Provide the [x, y] coordinate of the cell's center where the given text is located.  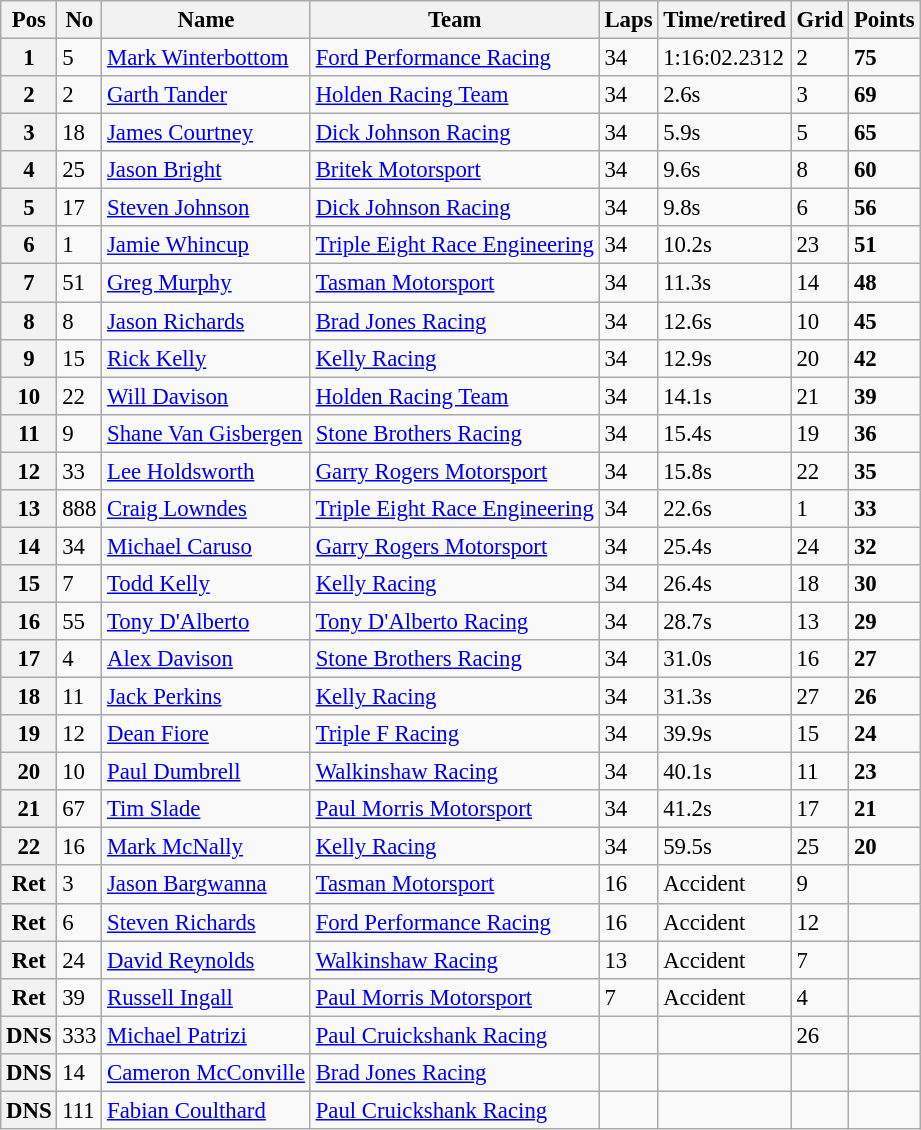
Jamie Whincup [206, 245]
Dean Fiore [206, 734]
David Reynolds [206, 960]
Jack Perkins [206, 697]
32 [884, 546]
111 [80, 1110]
75 [884, 58]
Tony D'Alberto [206, 621]
Mark Winterbottom [206, 58]
31.0s [724, 659]
30 [884, 584]
Lee Holdsworth [206, 471]
59.5s [724, 847]
Tim Slade [206, 809]
Fabian Coulthard [206, 1110]
36 [884, 433]
Britek Motorsport [454, 170]
48 [884, 283]
26.4s [724, 584]
Michael Caruso [206, 546]
Shane Van Gisbergen [206, 433]
22.6s [724, 509]
35 [884, 471]
Cameron McConville [206, 1073]
Will Davison [206, 396]
28.7s [724, 621]
25.4s [724, 546]
29 [884, 621]
60 [884, 170]
Rick Kelly [206, 358]
5.9s [724, 133]
Garth Tander [206, 95]
12.6s [724, 321]
39.9s [724, 734]
69 [884, 95]
1:16:02.2312 [724, 58]
14.1s [724, 396]
9.6s [724, 170]
Time/retired [724, 20]
James Courtney [206, 133]
Pos [29, 20]
40.1s [724, 772]
Steven Richards [206, 922]
Triple F Racing [454, 734]
9.8s [724, 208]
55 [80, 621]
Jason Richards [206, 321]
Jason Bright [206, 170]
67 [80, 809]
Steven Johnson [206, 208]
45 [884, 321]
Greg Murphy [206, 283]
2.6s [724, 95]
Paul Dumbrell [206, 772]
42 [884, 358]
No [80, 20]
12.9s [724, 358]
Alex Davison [206, 659]
Laps [628, 20]
Craig Lowndes [206, 509]
888 [80, 509]
Tony D'Alberto Racing [454, 621]
11.3s [724, 283]
41.2s [724, 809]
Jason Bargwanna [206, 885]
Todd Kelly [206, 584]
Grid [820, 20]
31.3s [724, 697]
15.8s [724, 471]
15.4s [724, 433]
Mark McNally [206, 847]
10.2s [724, 245]
333 [80, 1035]
Team [454, 20]
56 [884, 208]
Russell Ingall [206, 997]
Points [884, 20]
Michael Patrizi [206, 1035]
Name [206, 20]
65 [884, 133]
